Pinpoint the cell where the given text exists, returning its (x, y) midpoint coordinate. 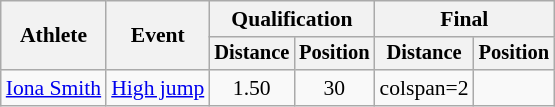
Iona Smith (54, 88)
Final (464, 19)
High jump (158, 88)
30 (334, 88)
colspan=2 (424, 88)
Qualification (292, 19)
1.50 (252, 88)
Event (158, 36)
Athlete (54, 36)
